Capture the cell that displays the provided text and extract its [x, y] central coordinate. 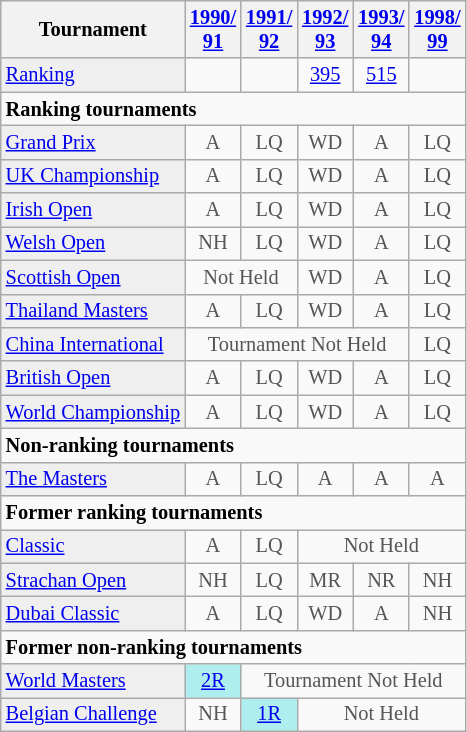
2R [213, 681]
Ranking [93, 75]
Former non-ranking tournaments [234, 647]
Belgian Challenge [93, 714]
The Masters [93, 479]
1998/99 [437, 29]
Strachan Open [93, 580]
British Open [93, 378]
Thailand Masters [93, 311]
Ranking tournaments [234, 109]
1991/92 [269, 29]
Non-ranking tournaments [234, 445]
World Championship [93, 412]
Irish Open [93, 210]
1993/94 [381, 29]
Grand Prix [93, 142]
China International [93, 344]
Dubai Classic [93, 613]
1990/91 [213, 29]
NR [381, 580]
Welsh Open [93, 243]
Former ranking tournaments [234, 513]
World Masters [93, 681]
1992/93 [325, 29]
Tournament [93, 29]
MR [325, 580]
Classic [93, 546]
515 [381, 75]
395 [325, 75]
Scottish Open [93, 277]
UK Championship [93, 176]
1R [269, 714]
